Find where the given text appears and provide that cell's center as (X, Y) coordinate. 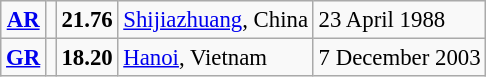
AR (24, 20)
23 April 1988 (400, 20)
Hanoi, Vietnam (216, 58)
21.76 (87, 20)
GR (24, 58)
7 December 2003 (400, 58)
Shijiazhuang, China (216, 20)
18.20 (87, 58)
